Capture the cell that displays the provided text and extract its [X, Y] central coordinate. 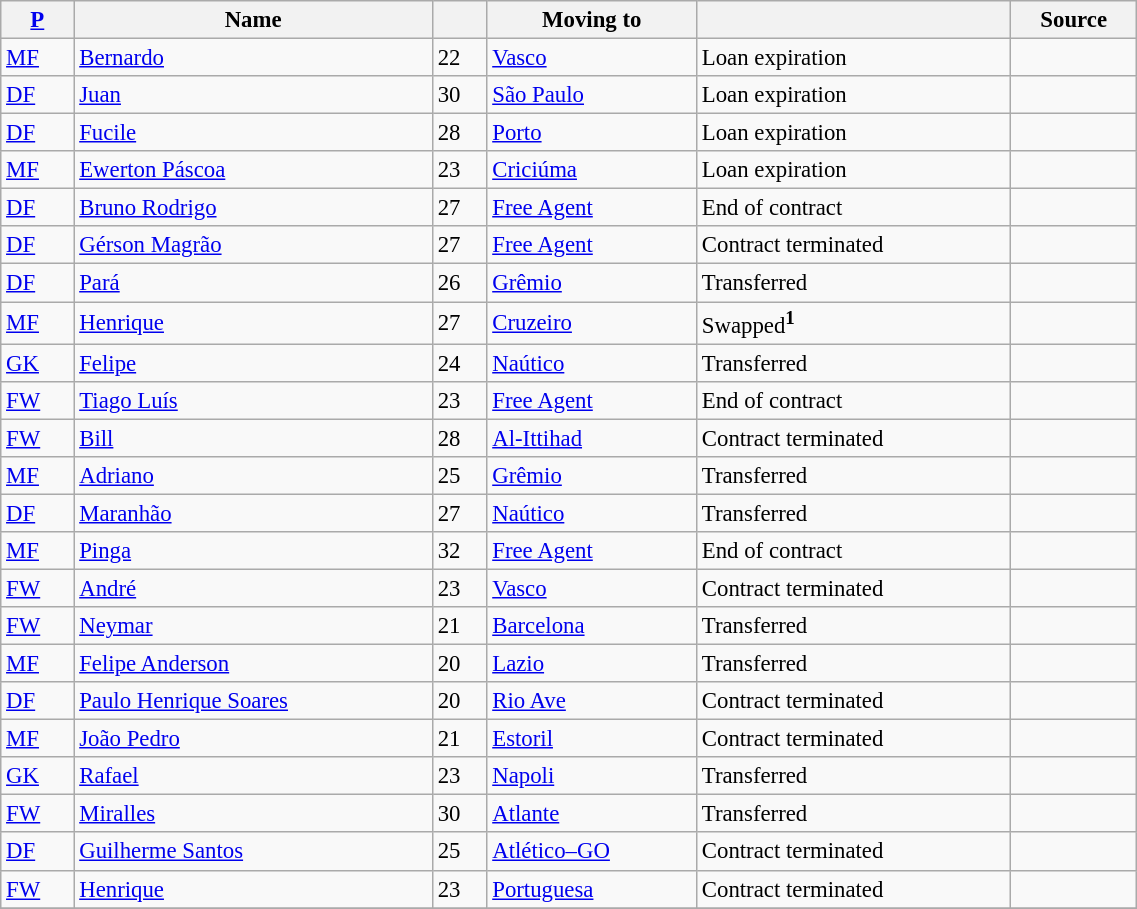
26 [460, 283]
Bernardo [253, 58]
32 [460, 551]
22 [460, 58]
Estoril [592, 739]
São Paulo [592, 95]
Porto [592, 133]
Criciúma [592, 170]
Pinga [253, 551]
P [38, 20]
Miralles [253, 814]
Felipe [253, 363]
Pará [253, 283]
Neymar [253, 626]
Name [253, 20]
Fucile [253, 133]
Atlante [592, 814]
João Pedro [253, 739]
Rio Ave [592, 701]
Lazio [592, 664]
Moving to [592, 20]
Al-Ittihad [592, 438]
Rafael [253, 776]
Napoli [592, 776]
André [253, 588]
24 [460, 363]
Atlético–GO [592, 852]
Swapped1 [854, 323]
Portuguesa [592, 889]
Barcelona [592, 626]
Ewerton Páscoa [253, 170]
Bill [253, 438]
Adriano [253, 476]
Felipe Anderson [253, 664]
Guilherme Santos [253, 852]
Gérson Magrão [253, 245]
Juan [253, 95]
Paulo Henrique Soares [253, 701]
Tiago Luís [253, 400]
Source [1074, 20]
Bruno Rodrigo [253, 208]
Cruzeiro [592, 323]
Maranhão [253, 513]
